Extract the (X, Y) coordinate from the center of the cell holding the provided text.  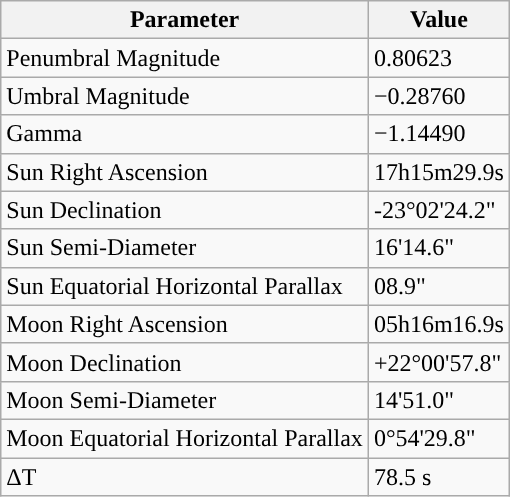
Sun Right Ascension (185, 172)
14'51.0" (438, 400)
Umbral Magnitude (185, 96)
Gamma (185, 134)
+22°00'57.8" (438, 362)
Value (438, 20)
Moon Right Ascension (185, 324)
ΔT (185, 477)
Moon Equatorial Horizontal Parallax (185, 438)
78.5 s (438, 477)
−0.28760 (438, 96)
0.80623 (438, 58)
16'14.6" (438, 248)
−1.14490 (438, 134)
Moon Declination (185, 362)
05h16m16.9s (438, 324)
Sun Semi-Diameter (185, 248)
Sun Equatorial Horizontal Parallax (185, 286)
Penumbral Magnitude (185, 58)
Sun Declination (185, 210)
Moon Semi-Diameter (185, 400)
0°54'29.8" (438, 438)
08.9" (438, 286)
-23°02'24.2" (438, 210)
17h15m29.9s (438, 172)
Parameter (185, 20)
